Identify which cell holds the provided text, then report its [X, Y] central coordinate. 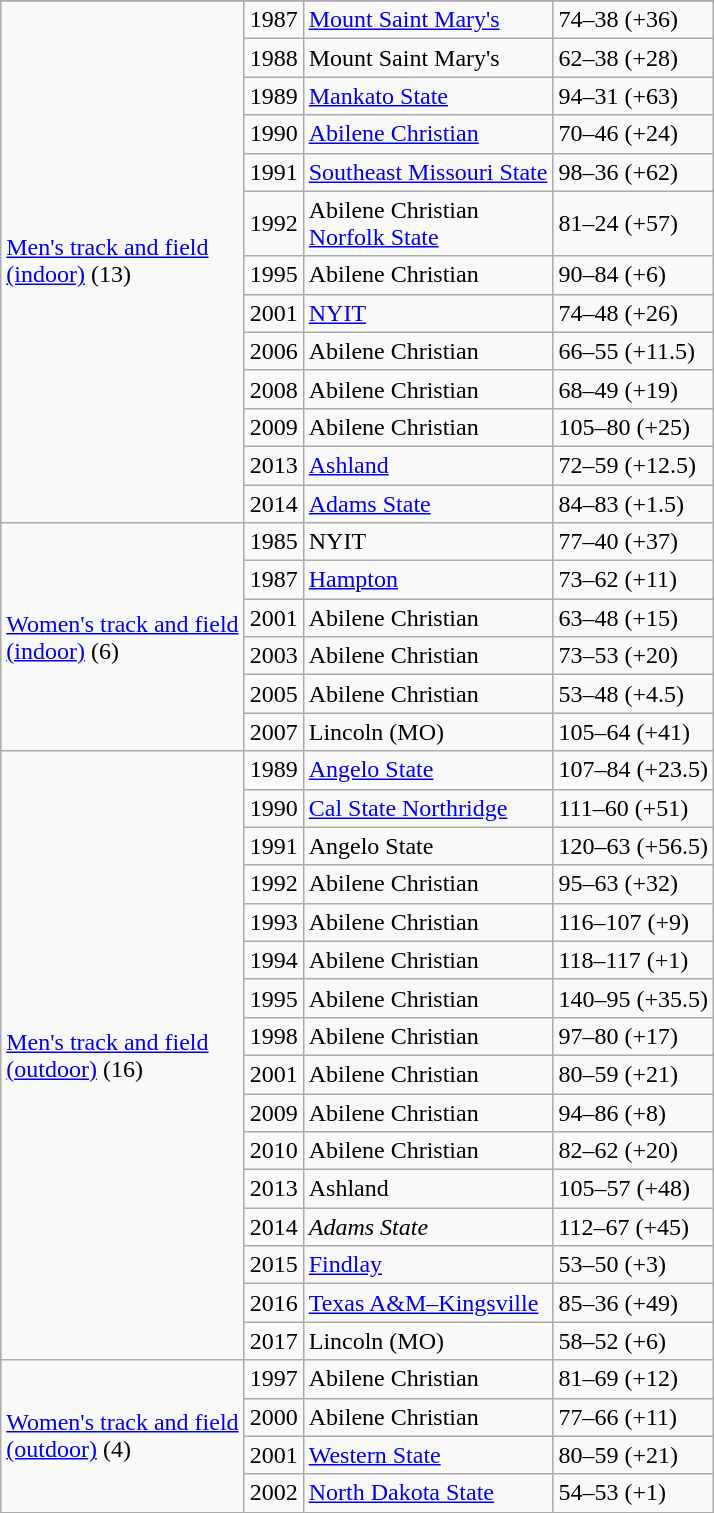
2010 [274, 1151]
73–62 (+11) [634, 580]
94–31 (+63) [634, 96]
85–36 (+49) [634, 1303]
72–59 (+12.5) [634, 465]
140–95 (+35.5) [634, 998]
1985 [274, 542]
58–52 (+6) [634, 1341]
90–84 (+6) [634, 275]
2007 [274, 732]
2015 [274, 1265]
74–48 (+26) [634, 313]
81–69 (+12) [634, 1379]
77–40 (+37) [634, 542]
2017 [274, 1341]
Women's track and field(indoor) (6) [122, 637]
111–60 (+51) [634, 808]
Hampton [428, 580]
116–107 (+9) [634, 922]
70–46 (+24) [634, 134]
84–83 (+1.5) [634, 503]
118–117 (+1) [634, 960]
1994 [274, 960]
1997 [274, 1379]
1998 [274, 1036]
105–64 (+41) [634, 732]
Findlay [428, 1265]
Abilene ChristianNorfolk State [428, 224]
120–63 (+56.5) [634, 846]
1993 [274, 922]
2000 [274, 1417]
97–80 (+17) [634, 1036]
81–24 (+57) [634, 224]
73–53 (+20) [634, 656]
66–55 (+11.5) [634, 351]
Women's track and field(outdoor) (4) [122, 1436]
1988 [274, 58]
82–62 (+20) [634, 1151]
2005 [274, 694]
77–66 (+11) [634, 1417]
63–48 (+15) [634, 618]
98–36 (+62) [634, 172]
53–48 (+4.5) [634, 694]
Southeast Missouri State [428, 172]
Texas A&M–Kingsville [428, 1303]
Cal State Northridge [428, 808]
62–38 (+28) [634, 58]
Mankato State [428, 96]
2002 [274, 1493]
68–49 (+19) [634, 389]
54–53 (+1) [634, 1493]
105–57 (+48) [634, 1189]
Men's track and field(indoor) (13) [122, 262]
53–50 (+3) [634, 1265]
Western State [428, 1455]
North Dakota State [428, 1493]
Men's track and field(outdoor) (16) [122, 1056]
94–86 (+8) [634, 1113]
107–84 (+23.5) [634, 770]
2016 [274, 1303]
95–63 (+32) [634, 884]
112–67 (+45) [634, 1227]
105–80 (+25) [634, 427]
74–38 (+36) [634, 20]
2006 [274, 351]
2008 [274, 389]
2003 [274, 656]
